Scan for the cell matching the given text and deliver its (X, Y) coordinate at center. 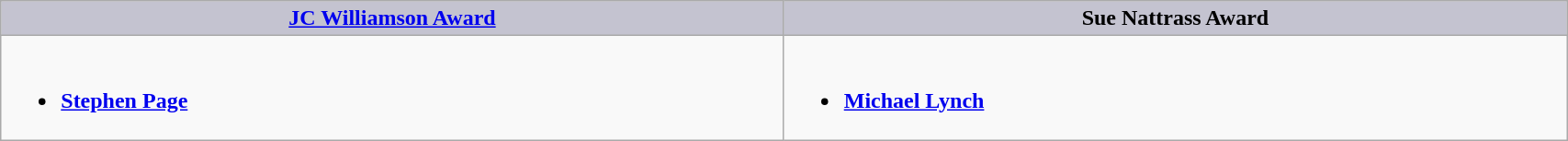
Michael Lynch (1175, 88)
Sue Nattrass Award (1175, 18)
JC Williamson Award (392, 18)
Stephen Page (392, 88)
